Extract the (x, y) coordinate from the center of the cell holding the provided text.  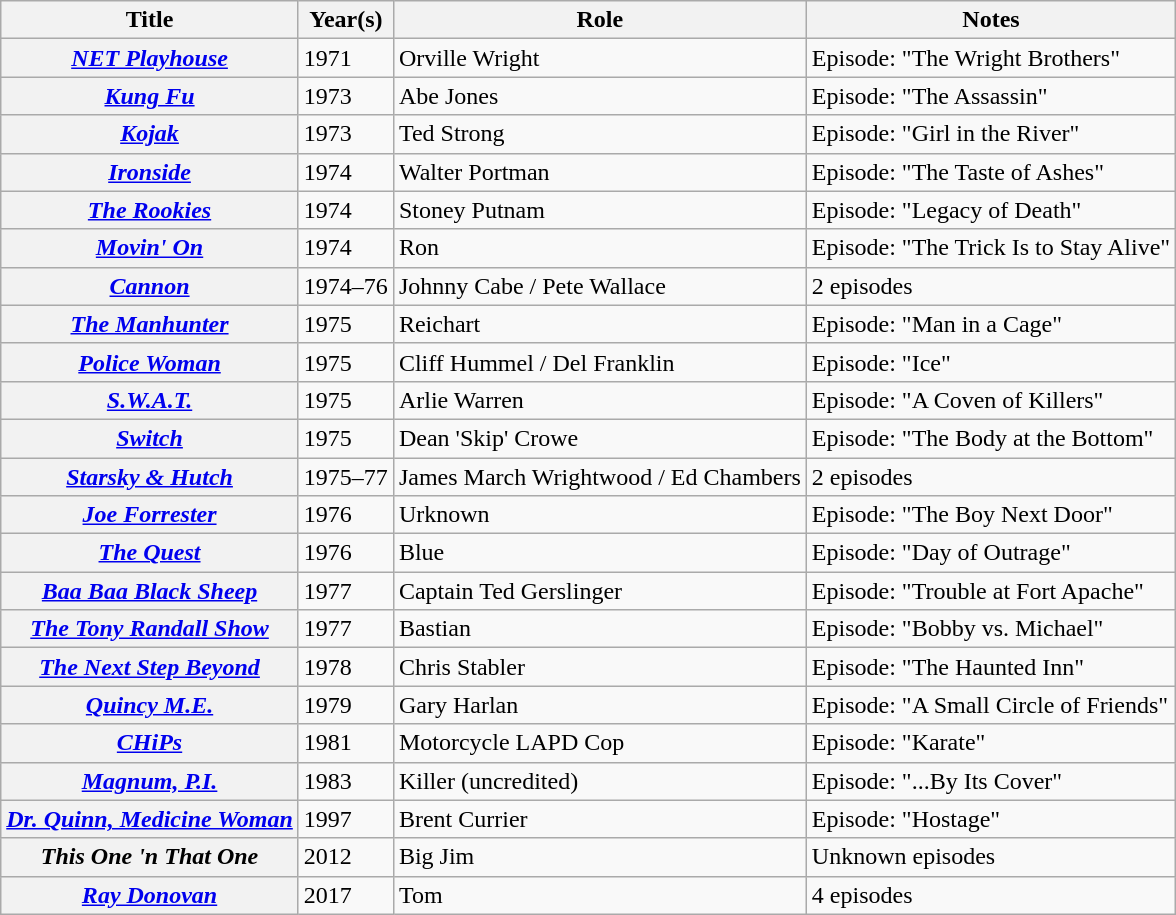
Notes (990, 20)
Ray Donovan (150, 895)
NET Playhouse (150, 58)
Cannon (150, 286)
Abe Jones (600, 96)
Episode: "Legacy of Death" (990, 210)
4 episodes (990, 895)
Episode: "The Trick Is to Stay Alive" (990, 248)
Episode: "Day of Outrage" (990, 553)
Joe Forrester (150, 515)
1997 (346, 819)
James March Wrightwood / Ed Chambers (600, 477)
Reichart (600, 324)
Brent Currier (600, 819)
Walter Portman (600, 172)
Episode: "The Assassin" (990, 96)
Episode: "The Boy Next Door" (990, 515)
Title (150, 20)
The Manhunter (150, 324)
1978 (346, 667)
Motorcycle LAPD Cop (600, 743)
Kojak (150, 134)
2012 (346, 857)
Episode: "Man in a Cage" (990, 324)
Johnny Cabe / Pete Wallace (600, 286)
Killer (uncredited) (600, 781)
Baa Baa Black Sheep (150, 591)
Episode: "Girl in the River" (990, 134)
The Quest (150, 553)
Police Woman (150, 362)
Episode: "Bobby vs. Michael" (990, 629)
Ironside (150, 172)
Episode: "Karate" (990, 743)
1975–77 (346, 477)
Gary Harlan (600, 705)
Kung Fu (150, 96)
Episode: "The Body at the Bottom" (990, 438)
Year(s) (346, 20)
2017 (346, 895)
1971 (346, 58)
Unknown episodes (990, 857)
CHiPs (150, 743)
Episode: "...By Its Cover" (990, 781)
Episode: "Trouble at Fort Apache" (990, 591)
Captain Ted Gerslinger (600, 591)
Quincy M.E. (150, 705)
The Tony Randall Show (150, 629)
Magnum, P.I. (150, 781)
Big Jim (600, 857)
Episode: "A Coven of Killers" (990, 400)
1974–76 (346, 286)
Tom (600, 895)
Bastian (600, 629)
1979 (346, 705)
Switch (150, 438)
The Next Step Beyond (150, 667)
The Rookies (150, 210)
Episode: "A Small Circle of Friends" (990, 705)
Episode: "Hostage" (990, 819)
Arlie Warren (600, 400)
1981 (346, 743)
Role (600, 20)
Episode: "The Wright Brothers" (990, 58)
Dr. Quinn, Medicine Woman (150, 819)
Ron (600, 248)
Episode: "The Haunted Inn" (990, 667)
Starsky & Hutch (150, 477)
Episode: "Ice" (990, 362)
Movin' On (150, 248)
Episode: "The Taste of Ashes" (990, 172)
This One 'n That One (150, 857)
Chris Stabler (600, 667)
Cliff Hummel / Del Franklin (600, 362)
S.W.A.T. (150, 400)
1983 (346, 781)
Orville Wright (600, 58)
Urknown (600, 515)
Blue (600, 553)
Ted Strong (600, 134)
Dean 'Skip' Crowe (600, 438)
Stoney Putnam (600, 210)
